Search for the cell housing the specified text and yield its [X, Y] center coordinate. 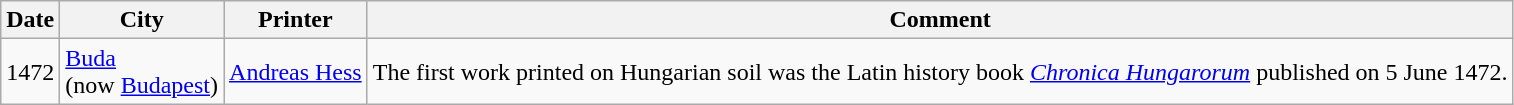
Comment [940, 20]
Date [30, 20]
City [142, 20]
Andreas Hess [296, 72]
1472 [30, 72]
Buda (now Budapest) [142, 72]
Printer [296, 20]
The first work printed on Hungarian soil was the Latin history book Chronica Hungarorum published on 5 June 1472. [940, 72]
